Locate the cell with the specified text and output its (X, Y) center coordinate. 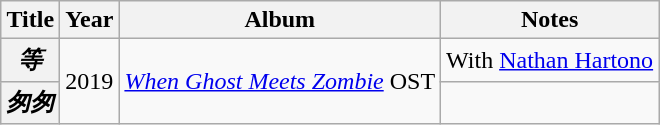
等 (30, 60)
匆匆 (30, 102)
Album (280, 20)
Notes (550, 20)
When Ghost Meets Zombie OST (280, 82)
Title (30, 20)
With Nathan Hartono (550, 60)
2019 (90, 82)
Year (90, 20)
